Return the [x, y] coordinate for the center point of the cell that contains the specified text.  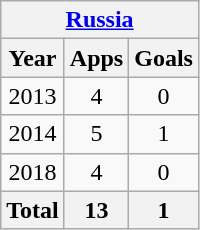
13 [96, 210]
Year [33, 58]
Russia [100, 20]
2014 [33, 134]
2018 [33, 172]
5 [96, 134]
Total [33, 210]
Goals [164, 58]
Apps [96, 58]
2013 [33, 96]
